Determine the (X, Y) coordinate at the center of the cell enclosing the given text.  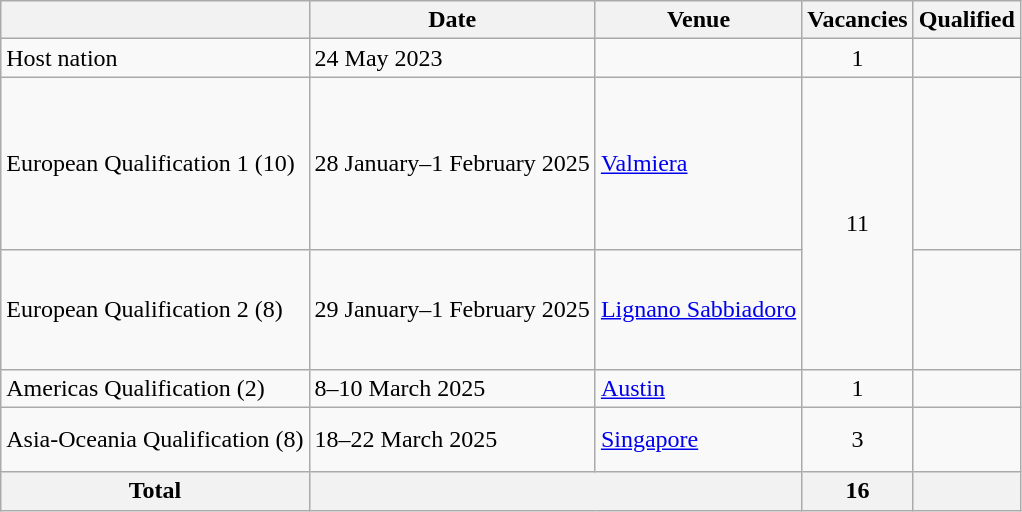
28 January–1 February 2025 (452, 164)
Total (155, 491)
Host nation (155, 58)
Singapore (698, 440)
29 January–1 February 2025 (452, 310)
Vacancies (858, 20)
3 (858, 440)
11 (858, 223)
24 May 2023 (452, 58)
Venue (698, 20)
Lignano Sabbiadoro (698, 310)
Date (452, 20)
8–10 March 2025 (452, 388)
Austin (698, 388)
18–22 March 2025 (452, 440)
European Qualification 2 (8) (155, 310)
European Qualification 1 (10) (155, 164)
Qualified (966, 20)
16 (858, 491)
Americas Qualification (2) (155, 388)
Valmiera (698, 164)
Asia-Oceania Qualification (8) (155, 440)
